Pinpoint the cell where the given text exists, returning its [X, Y] midpoint coordinate. 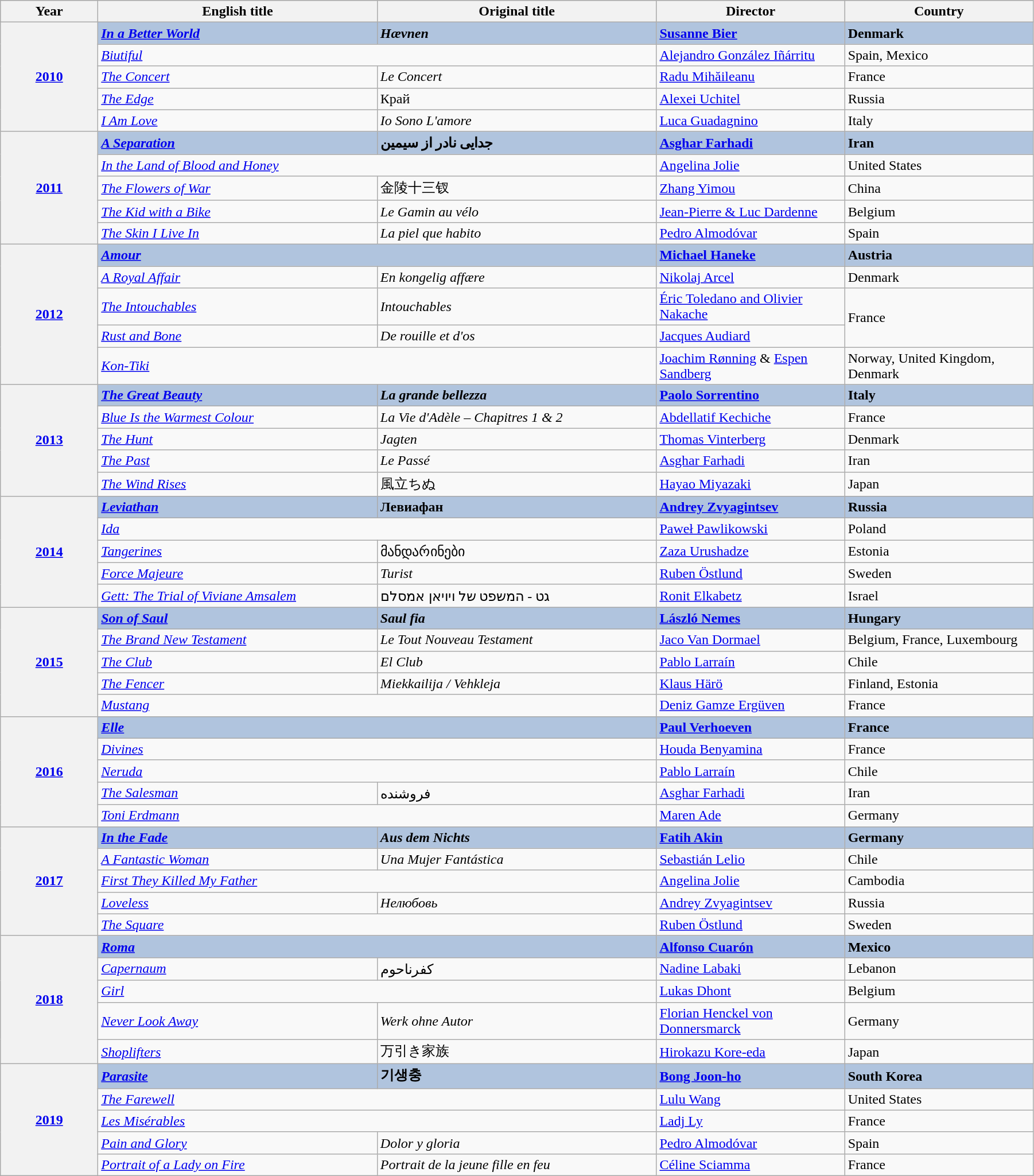
Lulu Wang [751, 1099]
A Fantastic Woman [238, 859]
Gett: The Trial of Viviane Amsalem [238, 596]
Rust and Bone [238, 336]
La Vie d'Adèle – Chapitres 1 & 2 [516, 417]
Girl [378, 991]
The Hunt [238, 439]
A Royal Affair [238, 277]
A Separation [238, 143]
Jaco Van Dormael [751, 640]
Céline Sciamma [751, 1165]
Le Gamin au vélo [516, 211]
Original title [516, 11]
Roma [378, 946]
Year [49, 11]
Belgium, France, Luxembourg [939, 640]
Les Misérables [378, 1121]
Neruda [378, 771]
Mustang [378, 705]
The Kid with a Bike [238, 211]
Jean-Pierre & Luc Dardenne [751, 211]
The Wind Rises [238, 484]
El Club [516, 662]
Radu Mihăileanu [751, 77]
Ladj Ly [751, 1121]
Turist [516, 573]
기생충 [516, 1077]
2017 [49, 881]
The Brand New Testament [238, 640]
Jacques Audiard [751, 336]
Florian Henckel von Donnersmarck [751, 1020]
Parasite [238, 1077]
Paweł Pawlikowski [751, 529]
Estonia [939, 552]
Ida [378, 529]
Spain, Mexico [939, 55]
Lebanon [939, 969]
The Skin I Live In [238, 233]
Fatih Akin [751, 837]
Intouchables [516, 306]
Bong Joon-ho [751, 1077]
Israel [939, 596]
2012 [49, 314]
First They Killed My Father [378, 881]
Tangerines [238, 552]
Maren Ade [751, 816]
Leviathan [238, 507]
Hayao Miyazaki [751, 484]
فروشنده [516, 793]
Нелюбовь [516, 903]
2018 [49, 1000]
Jagten [516, 439]
The Past [238, 461]
風立ちぬ [516, 484]
Toni Erdmann [378, 816]
English title [238, 11]
Austria [939, 255]
Край [516, 99]
Thomas Vinterberg [751, 439]
Hungary [939, 618]
Mexico [939, 946]
Pain and Glory [238, 1143]
China [939, 188]
کفرناحوم [516, 969]
The Square [378, 925]
Paul Verhoeven [751, 727]
Le Concert [516, 77]
Paolo Sorrentino [751, 395]
2010 [49, 77]
Portrait de la jeune fille en feu [516, 1165]
Capernaum [238, 969]
2013 [49, 441]
Biutiful [378, 55]
Poland [939, 529]
2011 [49, 188]
جدایی نادر از سیمین [516, 143]
In the Fade [238, 837]
Blue Is the Warmest Colour [238, 417]
Левиафан [516, 507]
גט - המשפט של ויויאן אמסלם [516, 596]
Norway, United Kingdom, Denmark [939, 366]
Never Look Away [238, 1020]
The Flowers of War [238, 188]
Divines [378, 749]
Éric Toledano and Olivier Nakache [751, 306]
The Intouchables [238, 306]
Io Sono L'amore [516, 121]
Luca Guadagnino [751, 121]
2019 [49, 1120]
The Fencer [238, 684]
Abdellatif Kechiche [751, 417]
Joachim Rønning & Espen Sandberg [751, 366]
Le Passé [516, 461]
Hævnen [516, 33]
László Nemes [751, 618]
Ronit Elkabetz [751, 596]
La piel que habito [516, 233]
Force Majeure [238, 573]
En kongelig affære [516, 277]
Loveless [238, 903]
Country [939, 11]
Miekkailija / Vehkleja [516, 684]
2016 [49, 771]
Kon-Tiki [378, 366]
The Edge [238, 99]
Klaus Härö [751, 684]
South Korea [939, 1077]
Alexei Uchitel [751, 99]
Hirokazu Kore-eda [751, 1051]
Susanne Bier [751, 33]
Elle [378, 727]
Dolor y gloria [516, 1143]
Zhang Yimou [751, 188]
La grande bellezza [516, 395]
2015 [49, 662]
Lukas Dhont [751, 991]
Son of Saul [238, 618]
万引き家族 [516, 1051]
Amour [378, 255]
Saul fia [516, 618]
金陵十三钗 [516, 188]
Portrait of a Lady on Fire [238, 1165]
Director [751, 11]
The Concert [238, 77]
Shoplifters [238, 1051]
In a Better World [238, 33]
The Salesman [238, 793]
The Club [238, 662]
Cambodia [939, 881]
Michael Haneke [751, 255]
The Great Beauty [238, 395]
Houda Benyamina [751, 749]
Nadine Labaki [751, 969]
Alejandro González Iñárritu [751, 55]
The Farewell [378, 1099]
I Am Love [238, 121]
Le Tout Nouveau Testament [516, 640]
Deniz Gamze Ergüven [751, 705]
Una Mujer Fantástica [516, 859]
მანდარინები [516, 552]
Sebastián Lelio [751, 859]
Finland, Estonia [939, 684]
De rouille et d'os [516, 336]
Werk ohne Autor [516, 1020]
Nikolaj Arcel [751, 277]
Aus dem Nichts [516, 837]
Zaza Urushadze [751, 552]
2014 [49, 552]
In the Land of Blood and Honey [378, 165]
Alfonso Cuarón [751, 946]
